For the text-containing cell, return its midpoint in [X, Y] coordinate format. 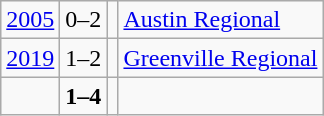
2019 [30, 58]
2005 [30, 20]
1–2 [84, 58]
1–4 [84, 96]
Greenville Regional [220, 58]
Austin Regional [220, 20]
0–2 [84, 20]
